Pinpoint the cell where the given text exists, returning its [X, Y] midpoint coordinate. 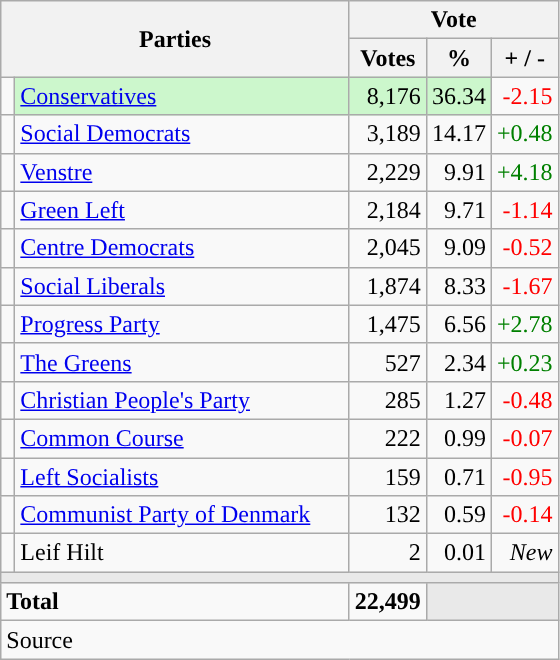
Conservatives [182, 96]
Christian People's Party [182, 400]
2,229 [388, 172]
0.01 [458, 553]
Progress Party [182, 324]
0.99 [458, 438]
0.59 [458, 515]
6.56 [458, 324]
Common Course [182, 438]
-0.48 [524, 400]
9.71 [458, 210]
1,874 [388, 286]
22,499 [388, 602]
-1.67 [524, 286]
Leif Hilt [182, 553]
The Greens [182, 362]
-0.14 [524, 515]
-0.52 [524, 248]
285 [388, 400]
+ / - [524, 58]
2,184 [388, 210]
-1.14 [524, 210]
+0.23 [524, 362]
8,176 [388, 96]
Votes [388, 58]
222 [388, 438]
Social Liberals [182, 286]
Venstre [182, 172]
159 [388, 477]
527 [388, 362]
% [458, 58]
1,475 [388, 324]
Communist Party of Denmark [182, 515]
2.34 [458, 362]
Left Socialists [182, 477]
-2.15 [524, 96]
2,045 [388, 248]
Source [280, 640]
Total [176, 602]
9.91 [458, 172]
+4.18 [524, 172]
-0.07 [524, 438]
14.17 [458, 134]
Green Left [182, 210]
3,189 [388, 134]
0.71 [458, 477]
-0.95 [524, 477]
Vote [454, 20]
1.27 [458, 400]
36.34 [458, 96]
Centre Democrats [182, 248]
New [524, 553]
Parties [176, 39]
132 [388, 515]
+0.48 [524, 134]
8.33 [458, 286]
2 [388, 553]
9.09 [458, 248]
Social Democrats [182, 134]
+2.78 [524, 324]
